Pinpoint the cell where the given text exists, returning its (X, Y) midpoint coordinate. 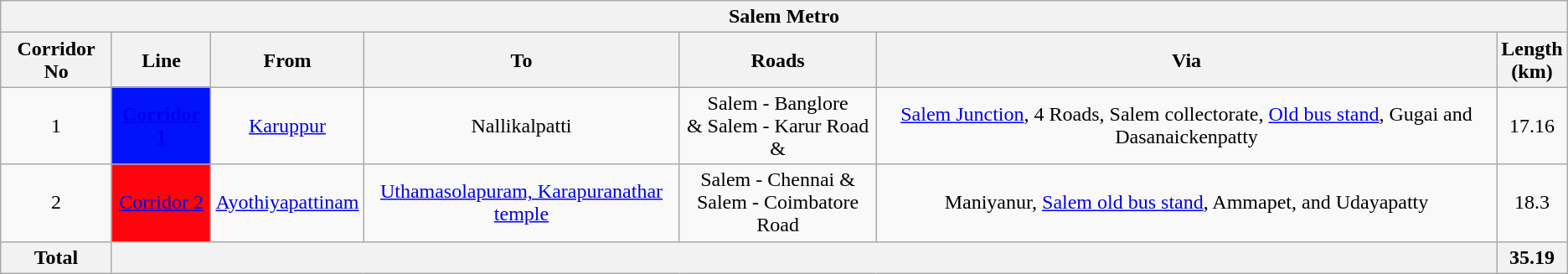
Maniyanur, Salem old bus stand, Ammapet, and Udayapatty (1186, 203)
Ayothiyapattinam (287, 203)
Nallikalpatti (521, 126)
35.19 (1532, 257)
Corridor No (57, 60)
Salem Metro (784, 17)
Karuppur (287, 126)
To (521, 60)
Salem - Chennai &Salem - Coimbatore Road (777, 203)
2 (57, 203)
Total (57, 257)
Salem Junction, 4 Roads, Salem collectorate, Old bus stand, Gugai and Dasanaickenpatty (1186, 126)
From (287, 60)
Via (1186, 60)
17.16 (1532, 126)
1 (57, 126)
Uthamasolapuram, Karapuranathar temple (521, 203)
Length(km) (1532, 60)
Corridor 2 (161, 203)
Salem - Banglore& Salem - Karur Road & (777, 126)
Corridor 1 (161, 126)
Roads (777, 60)
18.3 (1532, 203)
Line (161, 60)
